Return (X, Y) of the center of cell containing provided text 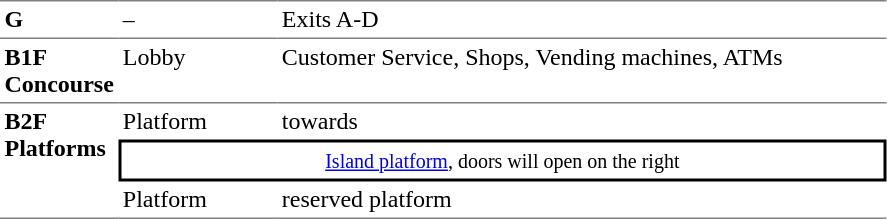
Exits A-D (582, 19)
Island platform, doors will open on the right (502, 161)
Lobby (198, 71)
B1FConcourse (59, 71)
G (59, 19)
– (198, 19)
Platform (198, 122)
Customer Service, Shops, Vending machines, ATMs (582, 71)
towards (582, 122)
